Return the (X, Y) coordinate for the center point of the cell that contains the specified text.  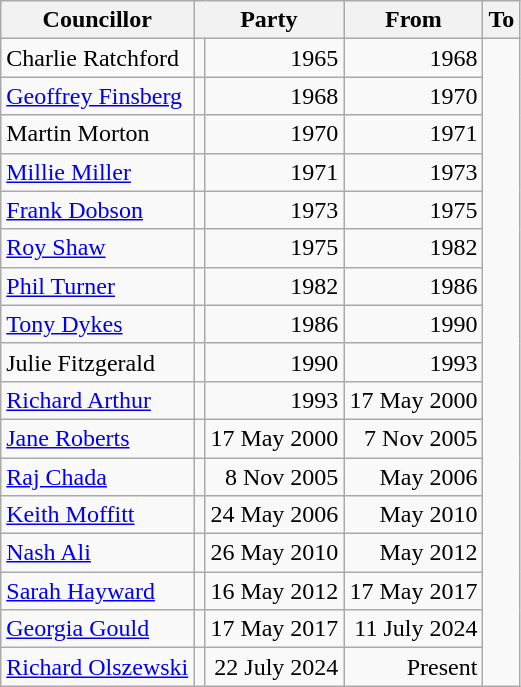
From (414, 20)
26 May 2010 (274, 553)
Richard Olszewski (98, 667)
Party (269, 20)
Raj Chada (98, 477)
Charlie Ratchford (98, 58)
Millie Miller (98, 172)
Tony Dykes (98, 324)
Jane Roberts (98, 438)
To (502, 20)
7 Nov 2005 (414, 438)
Phil Turner (98, 286)
8 Nov 2005 (274, 477)
Geoffrey Finsberg (98, 96)
Keith Moffitt (98, 515)
May 2010 (414, 515)
May 2012 (414, 553)
Roy Shaw (98, 248)
11 July 2024 (414, 629)
Richard Arthur (98, 400)
Sarah Hayward (98, 591)
May 2006 (414, 477)
Councillor (98, 20)
Julie Fitzgerald (98, 362)
Georgia Gould (98, 629)
16 May 2012 (274, 591)
Nash Ali (98, 553)
Present (414, 667)
Frank Dobson (98, 210)
Martin Morton (98, 134)
22 July 2024 (274, 667)
24 May 2006 (274, 515)
1965 (274, 58)
